Determine the (X, Y) coordinate at the center of the cell enclosing the given text.  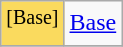
[Base] (32, 24)
Base (93, 24)
